Determine the (X, Y) coordinate at the center of the cell enclosing the given text.  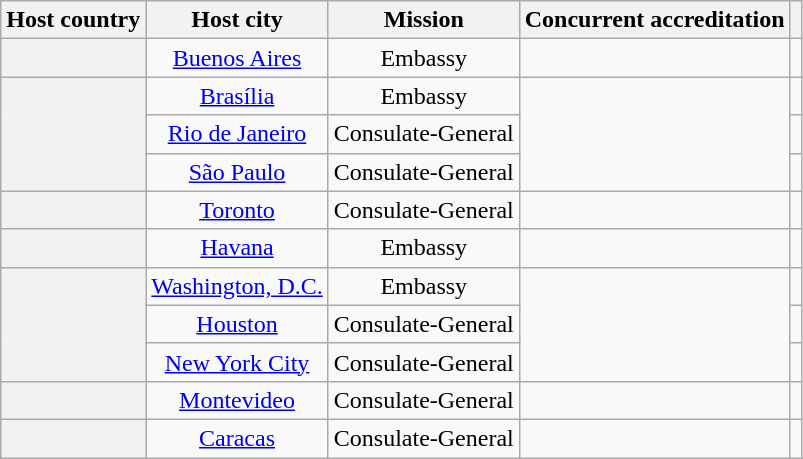
Caracas (237, 438)
Brasília (237, 96)
Montevideo (237, 400)
Toronto (237, 210)
Concurrent accreditation (654, 20)
Houston (237, 324)
Washington, D.C. (237, 286)
New York City (237, 362)
Host city (237, 20)
São Paulo (237, 172)
Mission (424, 20)
Rio de Janeiro (237, 134)
Buenos Aires (237, 58)
Havana (237, 248)
Host country (74, 20)
